Find where the given text appears and provide that cell's center as (X, Y) coordinate. 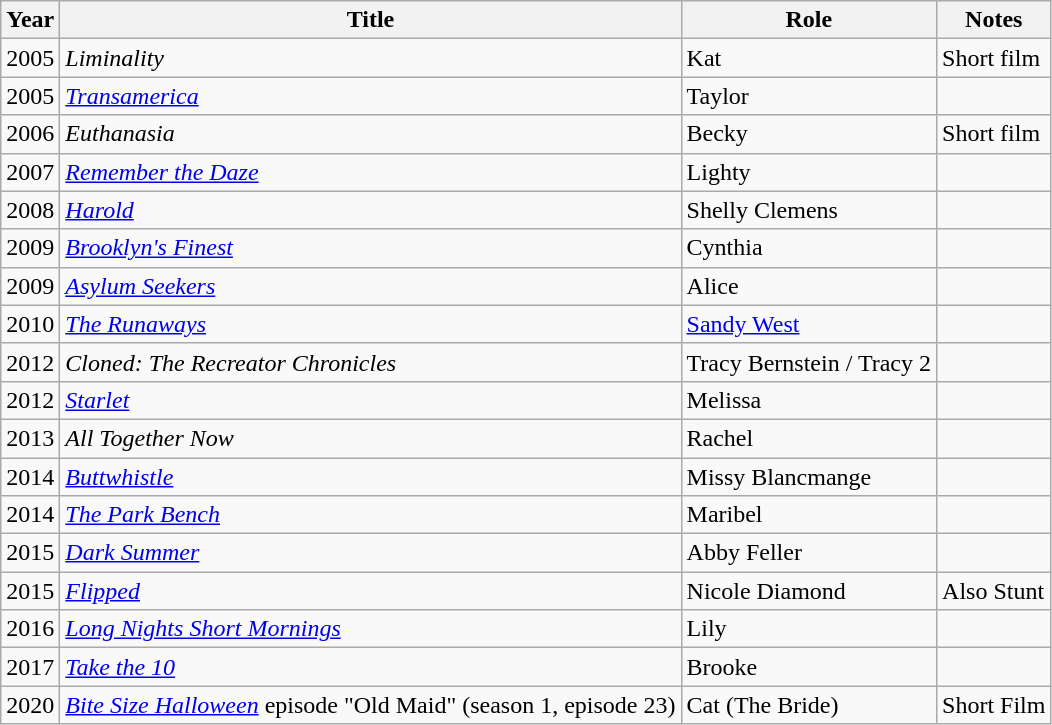
2017 (30, 667)
Cloned: The Recreator Chronicles (370, 362)
2013 (30, 438)
Title (370, 20)
Long Nights Short Mornings (370, 629)
Euthanasia (370, 134)
Brooke (809, 667)
Tracy Bernstein / Tracy 2 (809, 362)
Transamerica (370, 96)
2020 (30, 705)
Kat (809, 58)
Lily (809, 629)
Asylum Seekers (370, 286)
Missy Blancmange (809, 477)
Rachel (809, 438)
The Runaways (370, 324)
2010 (30, 324)
Melissa (809, 400)
Flipped (370, 591)
Starlet (370, 400)
Short Film (994, 705)
Sandy West (809, 324)
Lighty (809, 172)
Becky (809, 134)
Also Stunt (994, 591)
Notes (994, 20)
2008 (30, 210)
2006 (30, 134)
Brooklyn's Finest (370, 248)
Cat (The Bride) (809, 705)
2016 (30, 629)
Bite Size Halloween episode "Old Maid" (season 1, episode 23) (370, 705)
All Together Now (370, 438)
Liminality (370, 58)
Maribel (809, 515)
Role (809, 20)
Remember the Daze (370, 172)
2007 (30, 172)
Alice (809, 286)
Cynthia (809, 248)
Harold (370, 210)
Dark Summer (370, 553)
Buttwhistle (370, 477)
The Park Bench (370, 515)
Year (30, 20)
Take the 10 (370, 667)
Nicole Diamond (809, 591)
Abby Feller (809, 553)
Taylor (809, 96)
Shelly Clemens (809, 210)
